Detect which cell encompasses the target text, then output its (x, y) center coordinate. 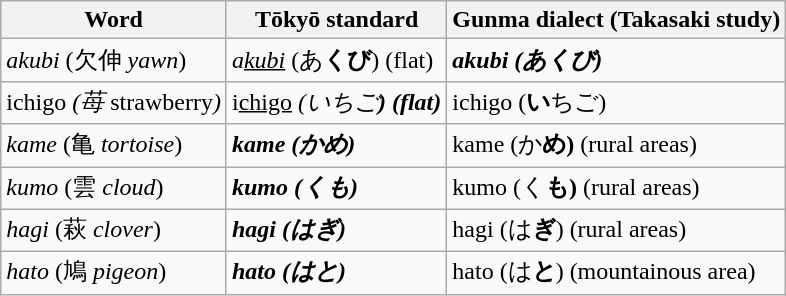
kame (亀 tortoise) (114, 146)
ichigo (いちご) (616, 102)
akubi (あくび) (616, 60)
ichigo (いちご) (flat) (336, 102)
akubi (欠伸 yawn) (114, 60)
Tōkyō standard (336, 20)
kame (かめ) (rural areas) (616, 146)
kumo (雲 cloud) (114, 188)
hato (はと) (mountainous area) (616, 274)
hagi (はぎ) (336, 230)
kumo (くも) (rural areas) (616, 188)
hato (はと) (336, 274)
kame (かめ) (336, 146)
ichigo (苺 strawberry) (114, 102)
hagi (はぎ) (rural areas) (616, 230)
Word (114, 20)
kumo (くも) (336, 188)
hato (鳩 pigeon) (114, 274)
akubi (あくび) (flat) (336, 60)
hagi (萩 clover) (114, 230)
Gunma dialect (Takasaki study) (616, 20)
